Return (X, Y) of the center of cell containing provided text 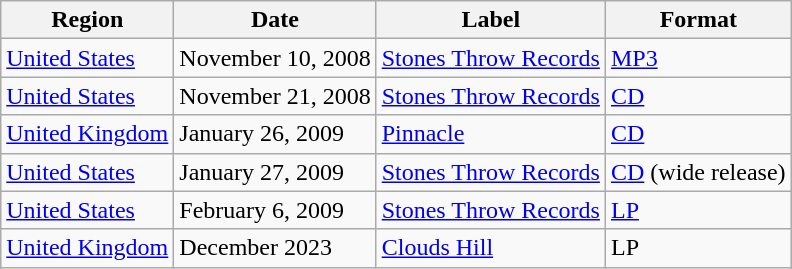
MP3 (698, 58)
November 10, 2008 (275, 58)
January 27, 2009 (275, 172)
Date (275, 20)
Clouds Hill (490, 248)
January 26, 2009 (275, 134)
Format (698, 20)
Label (490, 20)
December 2023 (275, 248)
Region (88, 20)
CD (wide release) (698, 172)
February 6, 2009 (275, 210)
Pinnacle (490, 134)
November 21, 2008 (275, 96)
